Detect which cell encompasses the target text, then output its (X, Y) center coordinate. 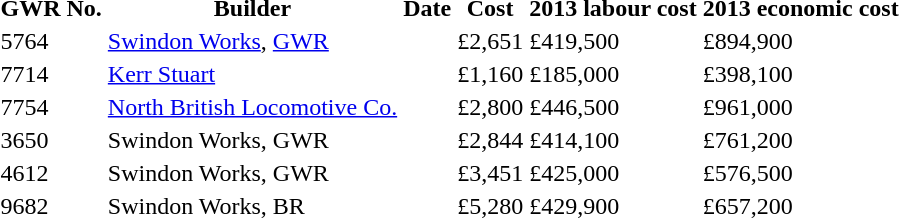
£446,500 (614, 107)
£2,844 (490, 140)
£414,100 (614, 140)
£425,000 (614, 173)
£1,160 (490, 74)
£2,651 (490, 41)
£2,800 (490, 107)
£419,500 (614, 41)
North British Locomotive Co. (252, 107)
£185,000 (614, 74)
Kerr Stuart (252, 74)
£3,451 (490, 173)
